Provide the (X, Y) coordinate of the cell's center where the given text is located.  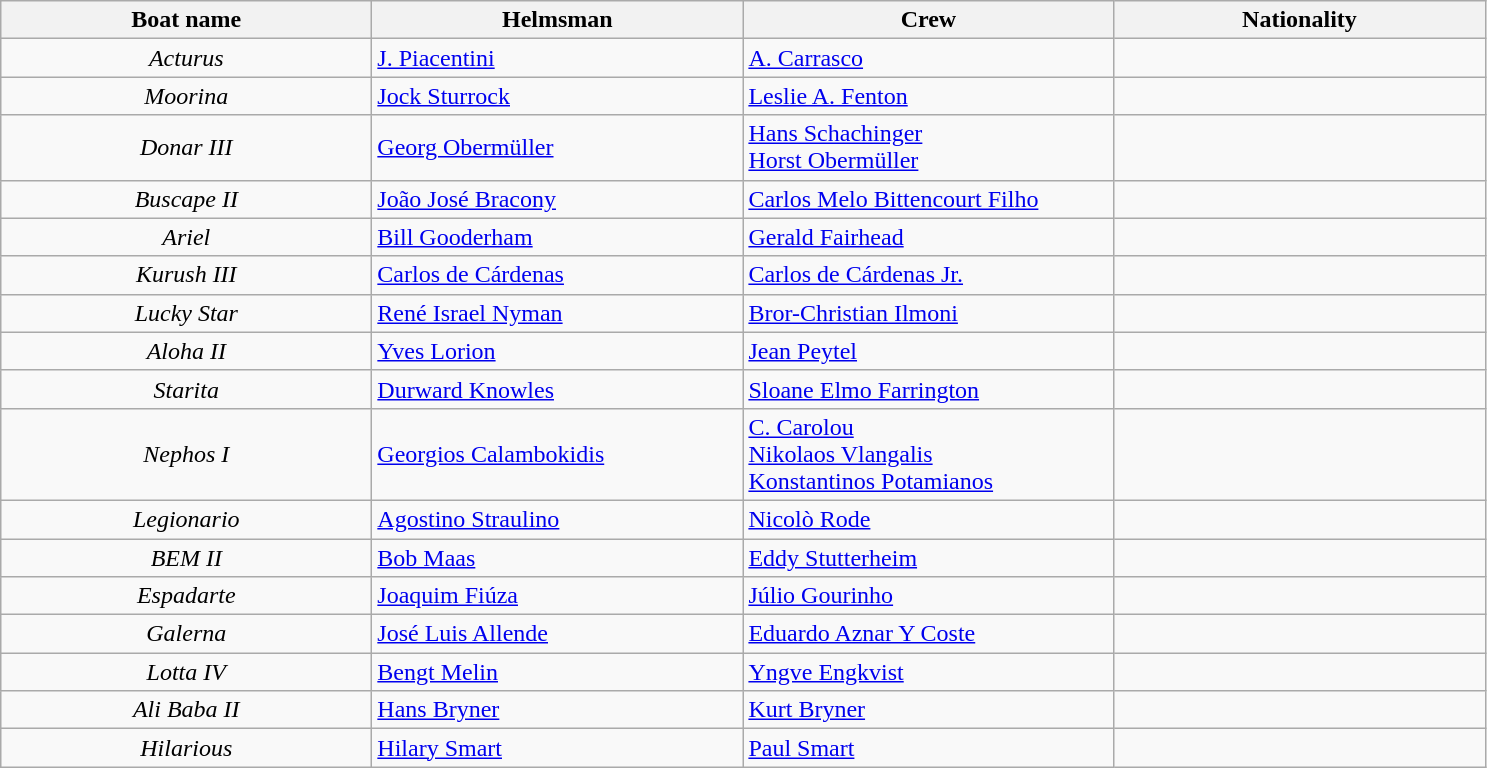
Agostino Straulino (558, 519)
Bengt Melin (558, 672)
Bror-Christian Ilmoni (928, 313)
Nicolò Rode (928, 519)
Moorina (186, 96)
Starita (186, 389)
Aloha II (186, 351)
Georgios Calambokidis (558, 454)
Joaquim Fiúza (558, 596)
Helmsman (558, 20)
Carlos Melo Bittencourt Filho (928, 199)
Jock Sturrock (558, 96)
Hans Bryner (558, 710)
Paul Smart (928, 748)
Galerna (186, 634)
Kurush III (186, 275)
Yves Lorion (558, 351)
Crew (928, 20)
Júlio Gourinho (928, 596)
Sloane Elmo Farrington (928, 389)
BEM II (186, 557)
Carlos de Cárdenas (558, 275)
Leslie A. Fenton (928, 96)
João José Bracony (558, 199)
Donar III (186, 148)
C. CarolouNikolaos VlangalisKonstantinos Potamianos (928, 454)
Bob Maas (558, 557)
Hans SchachingerHorst Obermüller (928, 148)
Lotta IV (186, 672)
Durward Knowles (558, 389)
Buscape II (186, 199)
Legionario (186, 519)
A. Carrasco (928, 58)
Yngve Engkvist (928, 672)
José Luis Allende (558, 634)
Gerald Fairhead (928, 237)
Acturus (186, 58)
Lucky Star (186, 313)
Carlos de Cárdenas Jr. (928, 275)
Eddy Stutterheim (928, 557)
Boat name (186, 20)
Ariel (186, 237)
Jean Peytel (928, 351)
Hilarious (186, 748)
J. Piacentini (558, 58)
Georg Obermüller (558, 148)
Nationality (1300, 20)
Eduardo Aznar Y Coste (928, 634)
Nephos I (186, 454)
Bill Gooderham (558, 237)
Ali Baba II (186, 710)
René Israel Nyman (558, 313)
Espadarte (186, 596)
Kurt Bryner (928, 710)
Hilary Smart (558, 748)
